Output the (x, y) coordinate of the center of the cell containing the given text.  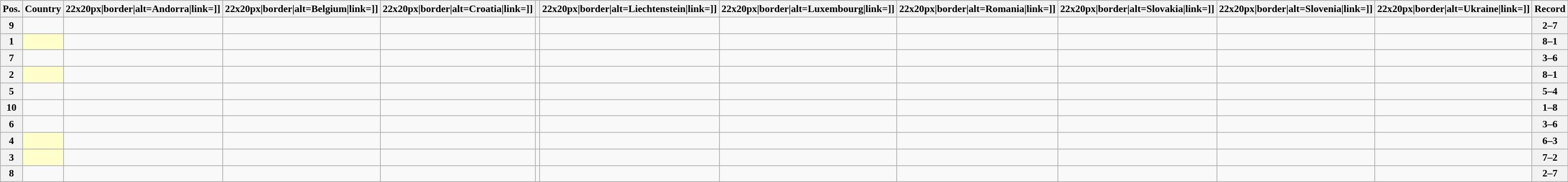
3 (12, 157)
Record (1550, 9)
4 (12, 141)
22x20px|border|alt=Romania|link=]] (977, 9)
10 (12, 108)
6–3 (1550, 141)
9 (12, 25)
5 (12, 91)
1 (12, 42)
22x20px|border|alt=Slovenia|link=]] (1296, 9)
22x20px|border|alt=Croatia|link=]] (458, 9)
7–2 (1550, 157)
8 (12, 174)
22x20px|border|alt=Luxembourg|link=]] (808, 9)
6 (12, 125)
22x20px|border|alt=Ukraine|link=]] (1454, 9)
7 (12, 58)
22x20px|border|alt=Slovakia|link=]] (1138, 9)
Country (43, 9)
Pos. (12, 9)
22x20px|border|alt=Andorra|link=]] (143, 9)
22x20px|border|alt=Belgium|link=]] (302, 9)
2 (12, 75)
5–4 (1550, 91)
1–8 (1550, 108)
22x20px|border|alt=Liechtenstein|link=]] (629, 9)
